Locate the cell with the specified text and output its (X, Y) center coordinate. 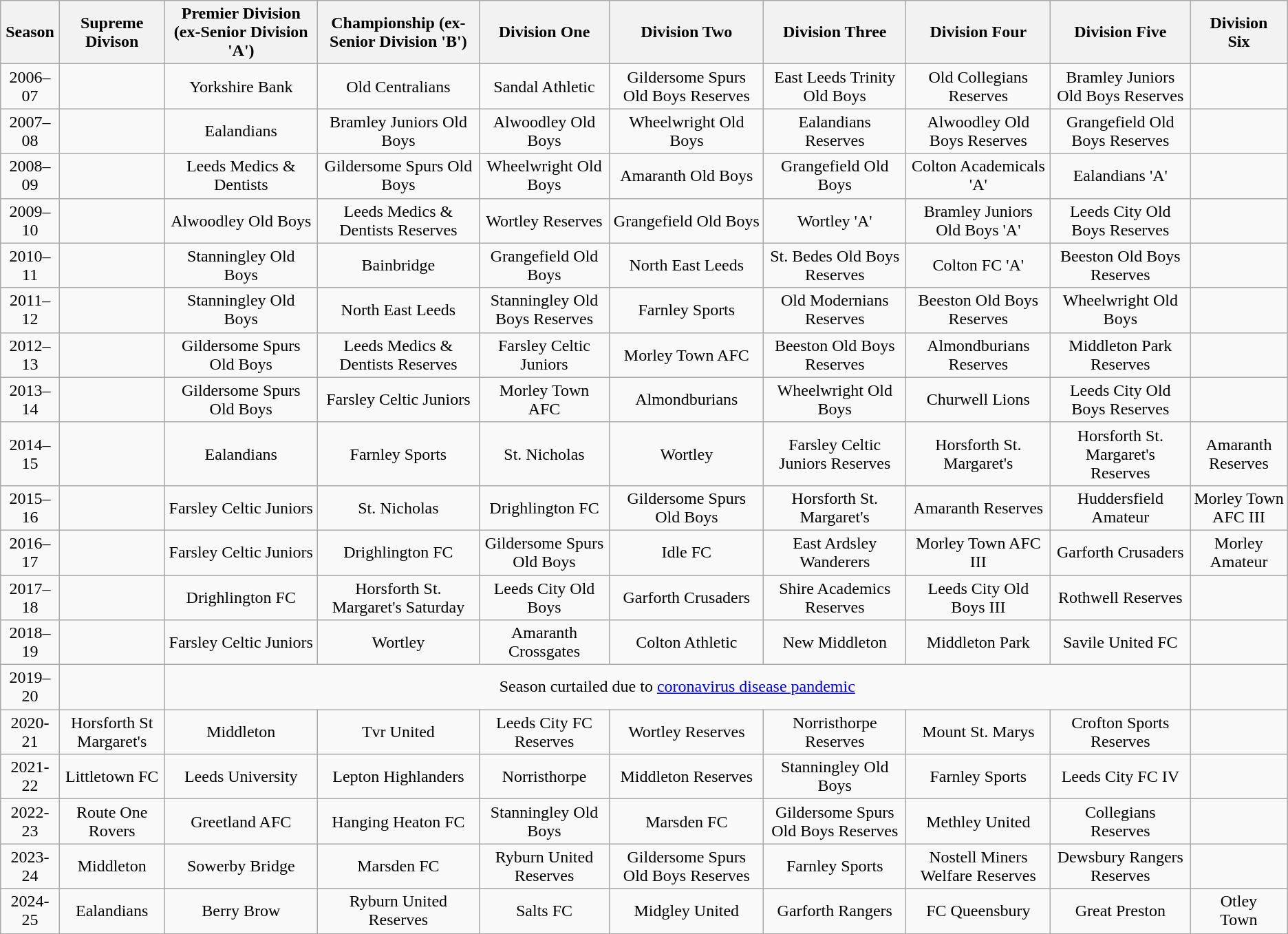
Yorkshire Bank (241, 87)
Colton Academicals 'A' (978, 176)
Grangefield Old Boys Reserves (1120, 131)
DivisionSix (1239, 32)
2024-25 (30, 911)
Old Centralians (398, 87)
2009–10 (30, 220)
Sowerby Bridge (241, 866)
Division Four (978, 32)
Bramley Juniors Old Boys 'A' (978, 220)
Colton FC 'A' (978, 266)
Farsley Celtic Juniors Reserves (835, 454)
Crofton Sports Reserves (1120, 732)
Garforth Rangers (835, 911)
Amaranth Old Boys (687, 176)
Route One Rovers (111, 822)
2017–18 (30, 597)
Leeds City FC Reserves (544, 732)
Supreme Divison (111, 32)
Leeds City Old Boys III (978, 597)
Championship (ex-Senior Division 'B') (398, 32)
2018–19 (30, 643)
Middleton Park Reserves (1120, 355)
Premier Division (ex-Senior Division 'A') (241, 32)
Lepton Highlanders (398, 776)
Horsforth St. Margaret's Saturday (398, 597)
Leeds Medics & Dentists (241, 176)
2015–16 (30, 508)
2008–09 (30, 176)
Bramley Juniors Old Boys (398, 131)
Alwoodley Old Boys Reserves (978, 131)
Norristhorpe Reserves (835, 732)
2014–15 (30, 454)
Horsforth St Margaret's (111, 732)
Old Modernians Reserves (835, 310)
Berry Brow (241, 911)
Horsforth St. Margaret's Reserves (1120, 454)
Tvr United (398, 732)
Season (30, 32)
St. Bedes Old Boys Reserves (835, 266)
Division Five (1120, 32)
East Leeds Trinity Old Boys (835, 87)
Littletown FC (111, 776)
Colton Athletic (687, 643)
2011–12 (30, 310)
Methley United (978, 822)
Division Two (687, 32)
Leeds University (241, 776)
Leeds City Old Boys (544, 597)
Idle FC (687, 552)
Greetland AFC (241, 822)
Almondburians Reserves (978, 355)
Season curtailed due to coronavirus disease pandemic (677, 687)
Leeds City FC IV (1120, 776)
2007–08 (30, 131)
Almondburians (687, 399)
Wortley 'A' (835, 220)
Division One (544, 32)
2010–11 (30, 266)
East Ardsley Wanderers (835, 552)
Bainbridge (398, 266)
Middleton Park (978, 643)
Churwell Lions (978, 399)
Salts FC (544, 911)
2023-24 (30, 866)
2020-21 (30, 732)
Old Collegians Reserves (978, 87)
Midgley United (687, 911)
OtleyTown (1239, 911)
Mount St. Marys (978, 732)
Norristhorpe (544, 776)
Collegians Reserves (1120, 822)
Middleton Reserves (687, 776)
FC Queensbury (978, 911)
Morley Amateur (1239, 552)
2006–07 (30, 87)
Division Three (835, 32)
Shire Academics Reserves (835, 597)
2021-22 (30, 776)
Sandal Athletic (544, 87)
Amaranth Crossgates (544, 643)
Huddersfield Amateur (1120, 508)
Stanningley Old Boys Reserves (544, 310)
Dewsbury Rangers Reserves (1120, 866)
2012–13 (30, 355)
Bramley Juniors Old Boys Reserves (1120, 87)
Hanging Heaton FC (398, 822)
Ealandians 'A' (1120, 176)
2019–20 (30, 687)
New Middleton (835, 643)
Great Preston (1120, 911)
2013–14 (30, 399)
2022-23 (30, 822)
Savile United FC (1120, 643)
Rothwell Reserves (1120, 597)
Ealandians Reserves (835, 131)
2016–17 (30, 552)
Nostell Miners Welfare Reserves (978, 866)
